Return (x, y) of the center of cell containing provided text 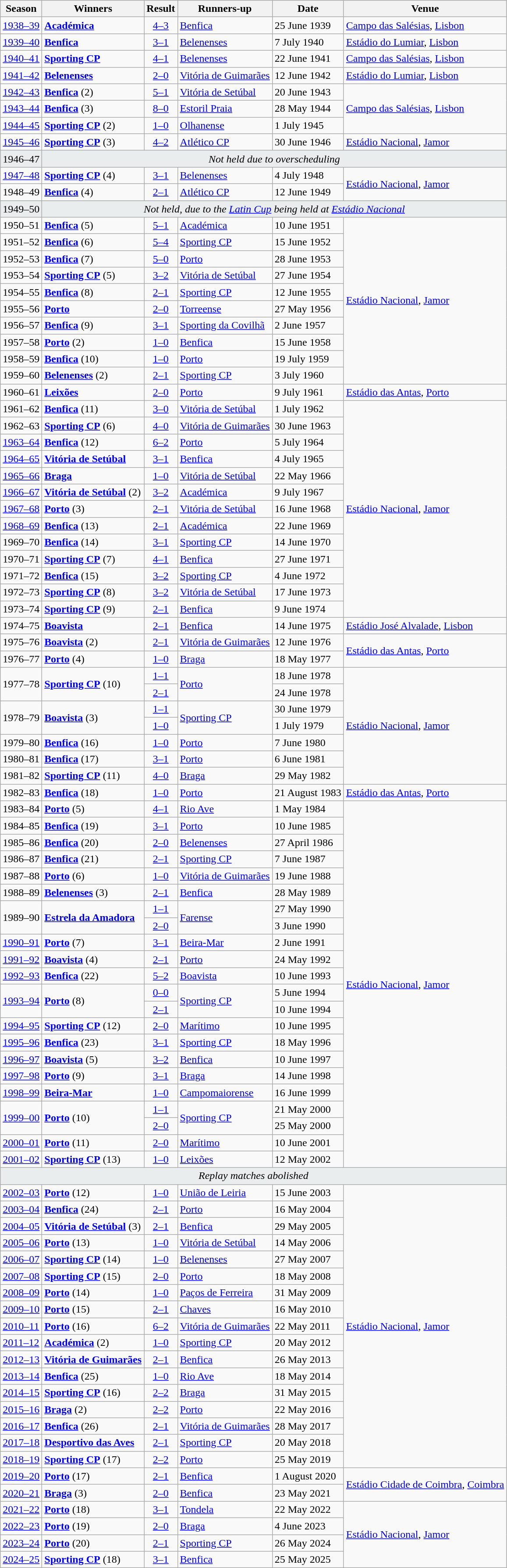
1959–60 (21, 375)
20 May 2012 (308, 1343)
18 May 2014 (308, 1376)
1976–77 (21, 659)
1965–66 (21, 475)
7 July 1940 (308, 42)
22 May 2022 (308, 1509)
12 June 1976 (308, 642)
20 May 2018 (308, 1443)
Porto (10) (93, 1118)
26 May 2013 (308, 1359)
2003–04 (21, 1209)
14 June 1970 (308, 542)
Benfica (11) (93, 409)
18 May 1996 (308, 1043)
Paços de Ferreira (225, 1293)
28 June 1953 (308, 259)
1953–54 (21, 276)
1969–70 (21, 542)
Porto (16) (93, 1326)
Braga (3) (93, 1493)
2023–24 (21, 1543)
Boavista (3) (93, 717)
14 May 2006 (308, 1242)
1955–56 (21, 309)
1988–89 (21, 892)
Benfica (8) (93, 292)
10 June 1995 (308, 1026)
15 June 1952 (308, 242)
Porto (15) (93, 1310)
Benfica (22) (93, 976)
1948–49 (21, 192)
1939–40 (21, 42)
Benfica (12) (93, 442)
Sporting CP (5) (93, 276)
Runners-up (225, 9)
18 May 2008 (308, 1276)
Benfica (3) (93, 109)
1993–94 (21, 1001)
4 July 1948 (308, 175)
18 June 1978 (308, 676)
1996–97 (21, 1059)
1995–96 (21, 1043)
9 June 1974 (308, 609)
1987–88 (21, 876)
Porto (13) (93, 1242)
21 August 1983 (308, 793)
Benfica (15) (93, 576)
20 June 1943 (308, 92)
2005–06 (21, 1242)
1994–95 (21, 1026)
1973–74 (21, 609)
Venue (425, 9)
4 June 1972 (308, 576)
Benfica (4) (93, 192)
27 May 1956 (308, 309)
Benfica (26) (93, 1426)
27 May 2007 (308, 1259)
30 June 1963 (308, 425)
Desportivo das Aves (93, 1443)
22 May 2011 (308, 1326)
Benfica (2) (93, 92)
Porto (11) (93, 1143)
Benfica (19) (93, 826)
Torreense (225, 309)
Sporting CP (16) (93, 1393)
25 May 2000 (308, 1126)
Benfica (5) (93, 226)
28 May 1989 (308, 892)
1954–55 (21, 292)
1974–75 (21, 626)
27 June 1971 (308, 559)
27 April 1986 (308, 842)
31 May 2015 (308, 1393)
Braga (2) (93, 1409)
1945–46 (21, 142)
Sporting CP (11) (93, 776)
Sporting CP (3) (93, 142)
Boavista (5) (93, 1059)
26 May 2024 (308, 1543)
Benfica (20) (93, 842)
24 June 1978 (308, 692)
24 May 1992 (308, 959)
2019–20 (21, 1476)
Belenenses (3) (93, 892)
2000–01 (21, 1143)
16 June 1999 (308, 1093)
Sporting CP (7) (93, 559)
23 May 2021 (308, 1493)
2 June 1991 (308, 942)
Sporting CP (12) (93, 1026)
1942–43 (21, 92)
7 June 1980 (308, 743)
1992–93 (21, 976)
1967–68 (21, 509)
1990–91 (21, 942)
2007–08 (21, 1276)
1980–81 (21, 759)
14 June 1998 (308, 1076)
Sporting CP (9) (93, 609)
9 July 1967 (308, 492)
União de Leiria (225, 1193)
1998–99 (21, 1093)
Sporting CP (8) (93, 592)
1970–71 (21, 559)
Olhanense (225, 125)
1962–63 (21, 425)
2012–13 (21, 1359)
5–2 (161, 976)
2008–09 (21, 1293)
12 June 1949 (308, 192)
2004–05 (21, 1226)
3 June 1990 (308, 926)
1972–73 (21, 592)
2020–21 (21, 1493)
10 June 1951 (308, 226)
22 June 1941 (308, 59)
Season (21, 9)
Estrela da Amadora (93, 917)
1946–47 (21, 159)
Boavista (4) (93, 959)
1964–65 (21, 459)
30 June 1979 (308, 709)
18 May 1977 (308, 659)
1989–90 (21, 917)
1985–86 (21, 842)
1958–59 (21, 359)
25 May 2025 (308, 1560)
Boavista (2) (93, 642)
4 July 1965 (308, 459)
Not held, due to the Latin Cup being held at Estádio Nacional (274, 209)
28 May 1944 (308, 109)
12 June 1942 (308, 75)
4–2 (161, 142)
2009–10 (21, 1310)
1982–83 (21, 793)
14 June 1975 (308, 626)
27 May 1990 (308, 909)
16 May 2010 (308, 1310)
5 July 1964 (308, 442)
Porto (14) (93, 1293)
12 June 1955 (308, 292)
2024–25 (21, 1560)
10 June 1997 (308, 1059)
Sporting CP (17) (93, 1459)
Académica (2) (93, 1343)
1 August 2020 (308, 1476)
Benfica (13) (93, 526)
Chaves (225, 1310)
19 July 1959 (308, 359)
2002–03 (21, 1193)
21 May 2000 (308, 1109)
1949–50 (21, 209)
1979–80 (21, 743)
Benfica (17) (93, 759)
Tondela (225, 1509)
Porto (9) (93, 1076)
Porto (12) (93, 1193)
1947–48 (21, 175)
Belenenses (2) (93, 375)
2022–23 (21, 1526)
Benfica (9) (93, 326)
Porto (4) (93, 659)
Benfica (25) (93, 1376)
2010–11 (21, 1326)
Sporting CP (2) (93, 125)
1941–42 (21, 75)
10 June 1994 (308, 1009)
25 June 1939 (308, 25)
1952–53 (21, 259)
12 May 2002 (308, 1159)
Porto (19) (93, 1526)
2011–12 (21, 1343)
1975–76 (21, 642)
Porto (18) (93, 1509)
2018–19 (21, 1459)
Vitória de Setúbal (3) (93, 1226)
Benfica (18) (93, 793)
Farense (225, 917)
1986–87 (21, 859)
2014–15 (21, 1393)
Sporting CP (13) (93, 1159)
1940–41 (21, 59)
2015–16 (21, 1409)
3 July 1960 (308, 375)
Porto (5) (93, 809)
22 May 2016 (308, 1409)
1971–72 (21, 576)
17 June 1973 (308, 592)
1984–85 (21, 826)
5 June 1994 (308, 992)
15 June 1958 (308, 342)
2017–18 (21, 1443)
1943–44 (21, 109)
Porto (3) (93, 509)
5–0 (161, 259)
28 May 2017 (308, 1426)
Porto (8) (93, 1001)
5–4 (161, 242)
2001–02 (21, 1159)
Estádio Cidade de Coimbra, Coimbra (425, 1484)
Benfica (24) (93, 1209)
2006–07 (21, 1259)
Estádio José Alvalade, Lisbon (425, 626)
1963–64 (21, 442)
Sporting da Covilhã (225, 326)
Porto (6) (93, 876)
22 June 1969 (308, 526)
1 July 1979 (308, 726)
1 July 1945 (308, 125)
1938–39 (21, 25)
1951–52 (21, 242)
Sporting CP (18) (93, 1560)
Sporting CP (4) (93, 175)
10 June 2001 (308, 1143)
1999–00 (21, 1118)
1961–62 (21, 409)
9 July 1961 (308, 392)
30 June 1946 (308, 142)
1981–82 (21, 776)
10 June 1993 (308, 976)
15 June 2003 (308, 1193)
2013–14 (21, 1376)
Estoril Praia (225, 109)
Not held due to overscheduling (274, 159)
Porto (2) (93, 342)
Winners (93, 9)
Replay matches abolished (253, 1176)
29 May 2005 (308, 1226)
Sporting CP (15) (93, 1276)
1950–51 (21, 226)
Sporting CP (10) (93, 684)
16 May 2004 (308, 1209)
Result (161, 9)
1978–79 (21, 717)
2016–17 (21, 1426)
22 May 1966 (308, 475)
1991–92 (21, 959)
6 June 1981 (308, 759)
1983–84 (21, 809)
1968–69 (21, 526)
4 June 2023 (308, 1526)
Benfica (14) (93, 542)
8–0 (161, 109)
1977–78 (21, 684)
Benfica (10) (93, 359)
2 June 1957 (308, 326)
1944–45 (21, 125)
16 June 1968 (308, 509)
Date (308, 9)
2021–22 (21, 1509)
Benfica (21) (93, 859)
4–3 (161, 25)
1956–57 (21, 326)
Benfica (23) (93, 1043)
1 July 1962 (308, 409)
7 June 1987 (308, 859)
27 June 1954 (308, 276)
Porto (7) (93, 942)
0–0 (161, 992)
1960–61 (21, 392)
Sporting CP (6) (93, 425)
31 May 2009 (308, 1293)
Porto (17) (93, 1476)
1 May 1984 (308, 809)
1997–98 (21, 1076)
Porto (20) (93, 1543)
Vitória de Setúbal (2) (93, 492)
Benfica (6) (93, 242)
19 June 1988 (308, 876)
1966–67 (21, 492)
1957–58 (21, 342)
Campomaiorense (225, 1093)
Sporting CP (14) (93, 1259)
25 May 2019 (308, 1459)
3–0 (161, 409)
10 June 1985 (308, 826)
Benfica (16) (93, 743)
29 May 1982 (308, 776)
Benfica (7) (93, 259)
